Scan for the cell matching the given text and deliver its [x, y] coordinate at center. 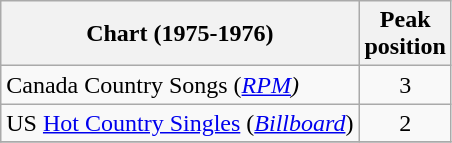
3 [405, 85]
Peakposition [405, 34]
2 [405, 123]
Chart (1975-1976) [180, 34]
Canada Country Songs (RPM) [180, 85]
US Hot Country Singles (Billboard) [180, 123]
